Locate the cell with the specified text and output its [X, Y] center coordinate. 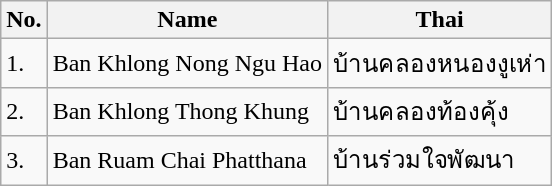
บ้านคลองหนองงูเห่า [440, 64]
Ban Khlong Thong Khung [187, 112]
บ้านร่วมใจพัฒนา [440, 160]
Name [187, 20]
1. [24, 64]
No. [24, 20]
Ban Ruam Chai Phatthana [187, 160]
3. [24, 160]
Thai [440, 20]
บ้านคลองท้องคุ้ง [440, 112]
Ban Khlong Nong Ngu Hao [187, 64]
2. [24, 112]
